Identify which cell holds the provided text, then report its [x, y] central coordinate. 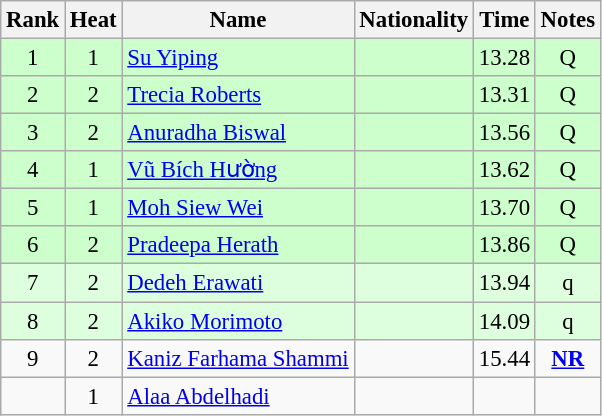
3 [33, 133]
Pradeepa Herath [238, 245]
15.44 [504, 358]
13.28 [504, 58]
Anuradha Biswal [238, 133]
7 [33, 283]
Notes [568, 20]
13.31 [504, 95]
Akiko Morimoto [238, 321]
Name [238, 20]
Rank [33, 20]
9 [33, 358]
Vũ Bích Hường [238, 170]
8 [33, 321]
13.62 [504, 170]
Alaa Abdelhadi [238, 396]
NR [568, 358]
4 [33, 170]
5 [33, 208]
6 [33, 245]
Su Yiping [238, 58]
13.86 [504, 245]
13.56 [504, 133]
Dedeh Erawati [238, 283]
Time [504, 20]
13.94 [504, 283]
Moh Siew Wei [238, 208]
13.70 [504, 208]
Nationality [414, 20]
Kaniz Farhama Shammi [238, 358]
Trecia Roberts [238, 95]
14.09 [504, 321]
Heat [94, 20]
